Provide the [x, y] coordinate of the cell's center where the given text is located.  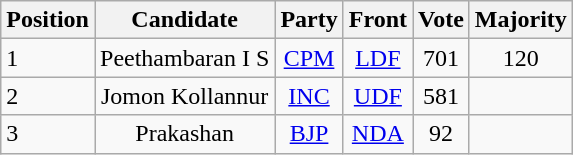
2 [48, 96]
UDF [378, 96]
120 [520, 58]
701 [440, 58]
Candidate [184, 20]
Prakashan [184, 134]
LDF [378, 58]
1 [48, 58]
Position [48, 20]
Peethambaran I S [184, 58]
Vote [440, 20]
3 [48, 134]
Majority [520, 20]
CPM [309, 58]
92 [440, 134]
NDA [378, 134]
581 [440, 96]
INC [309, 96]
Party [309, 20]
Jomon Kollannur [184, 96]
Front [378, 20]
BJP [309, 134]
